For the text-containing cell, return its midpoint in (X, Y) coordinate format. 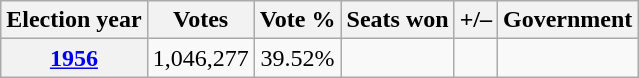
Vote % (298, 20)
Seats won (398, 20)
+/– (476, 20)
Votes (200, 20)
Election year (74, 20)
1,046,277 (200, 58)
1956 (74, 58)
Government (568, 20)
39.52% (298, 58)
